Determine the (x, y) coordinate at the center of the cell enclosing the given text.  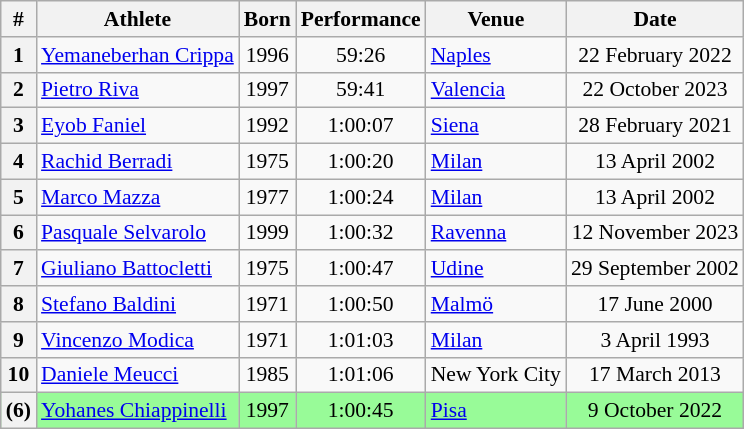
17 June 2000 (655, 304)
Date (655, 19)
9 (18, 340)
22 February 2022 (655, 55)
59:41 (361, 90)
Vincenzo Modica (138, 340)
1:00:24 (361, 197)
2 (18, 90)
Pisa (496, 411)
Naples (496, 55)
22 October 2023 (655, 90)
1985 (268, 375)
Pasquale Selvarolo (138, 233)
Marco Mazza (138, 197)
1:00:47 (361, 269)
Venue (496, 19)
4 (18, 162)
1999 (268, 233)
7 (18, 269)
Performance (361, 19)
Born (268, 19)
Daniele Meucci (138, 375)
6 (18, 233)
Siena (496, 126)
# (18, 19)
29 September 2002 (655, 269)
1992 (268, 126)
Giuliano Battocletti (138, 269)
Malmö (496, 304)
1:00:50 (361, 304)
Ravenna (496, 233)
17 March 2013 (655, 375)
Valencia (496, 90)
3 April 1993 (655, 340)
Pietro Riva (138, 90)
5 (18, 197)
1:01:06 (361, 375)
1:01:03 (361, 340)
28 February 2021 (655, 126)
New York City (496, 375)
Yemaneberhan Crippa (138, 55)
Athlete (138, 19)
3 (18, 126)
1:00:07 (361, 126)
10 (18, 375)
1:00:45 (361, 411)
Rachid Berradi (138, 162)
Stefano Baldini (138, 304)
Yohanes Chiappinelli (138, 411)
1996 (268, 55)
Eyob Faniel (138, 126)
(6) (18, 411)
9 October 2022 (655, 411)
1977 (268, 197)
1 (18, 55)
1:00:20 (361, 162)
12 November 2023 (655, 233)
8 (18, 304)
Udine (496, 269)
59:26 (361, 55)
1:00:32 (361, 233)
